Capture the cell that displays the provided text and extract its [X, Y] central coordinate. 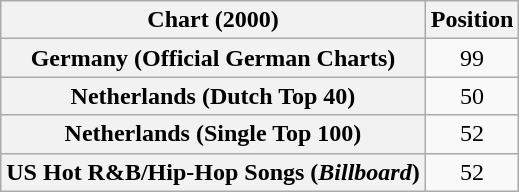
99 [472, 58]
Germany (Official German Charts) [213, 58]
50 [472, 96]
Chart (2000) [213, 20]
US Hot R&B/Hip-Hop Songs (Billboard) [213, 172]
Position [472, 20]
Netherlands (Dutch Top 40) [213, 96]
Netherlands (Single Top 100) [213, 134]
